Identify which cell holds the provided text, then report its [X, Y] central coordinate. 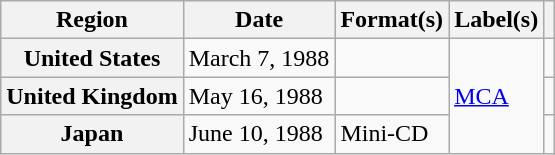
Japan [92, 134]
United Kingdom [92, 96]
Label(s) [496, 20]
Mini-CD [392, 134]
Date [259, 20]
Format(s) [392, 20]
May 16, 1988 [259, 96]
March 7, 1988 [259, 58]
MCA [496, 96]
June 10, 1988 [259, 134]
United States [92, 58]
Region [92, 20]
